Detect which cell encompasses the target text, then output its (X, Y) center coordinate. 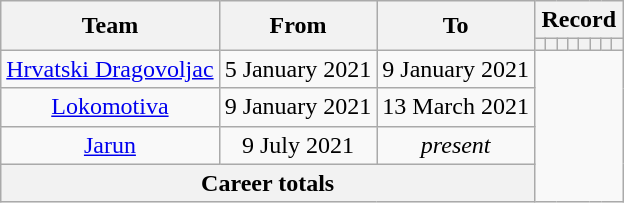
Lokomotiva (110, 107)
Record (579, 20)
From (298, 26)
9 July 2021 (298, 145)
13 March 2021 (456, 107)
present (456, 145)
Jarun (110, 145)
5 January 2021 (298, 69)
Career totals (268, 183)
To (456, 26)
Hrvatski Dragovoljac (110, 69)
Team (110, 26)
